Find where the given text appears and provide that cell's center as [x, y] coordinate. 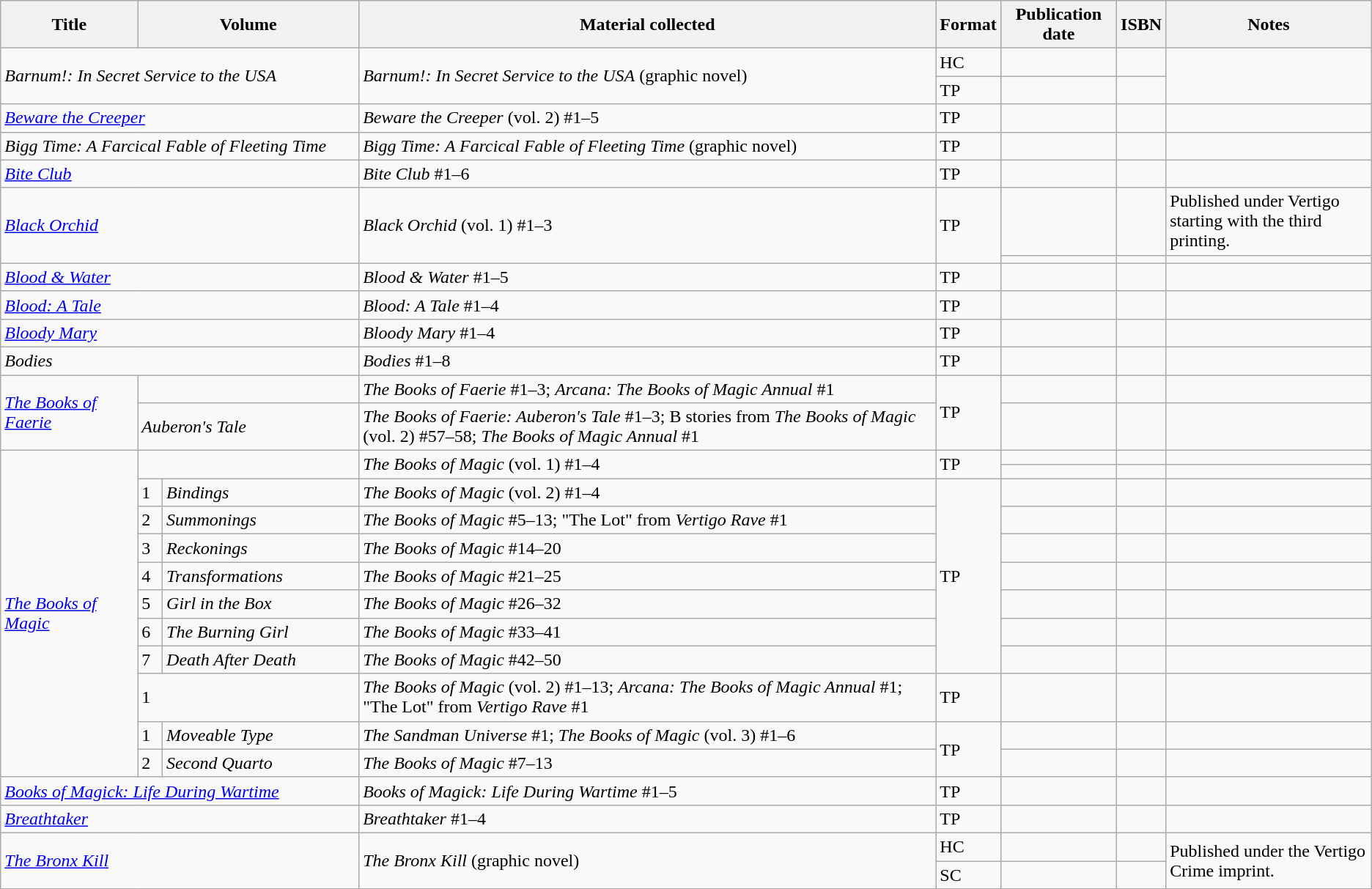
The Bronx Kill [180, 860]
Beware the Creeper (vol. 2) #1–5 [648, 118]
Barnum!: In Secret Service to the USA (graphic novel) [648, 76]
Bigg Time: A Farcical Fable of Fleeting Time [180, 146]
Bite Club [180, 174]
ISBN [1142, 25]
Published under the Vertigo Crime imprint. [1269, 860]
4 [150, 576]
The Books of Magic #21–25 [648, 576]
The Books of Magic #42–50 [648, 660]
The Books of Faerie: Auberon's Tale #1–3; B stories from The Books of Magic (vol. 2) #57–58; The Books of Magic Annual #1 [648, 427]
Books of Magick: Life During Wartime #1–5 [648, 791]
The Books of Magic (vol. 2) #1–13; Arcana: The Books of Magic Annual #1; "The Lot" from Vertigo Rave #1 [648, 698]
Volume [248, 25]
The Books of Magic (vol. 2) #1–4 [648, 493]
Blood: A Tale #1–4 [648, 305]
Bigg Time: A Farcical Fable of Fleeting Time (graphic novel) [648, 146]
Barnum!: In Secret Service to the USA [180, 76]
The Bronx Kill (graphic novel) [648, 860]
The Burning Girl [261, 632]
Notes [1269, 25]
The Books of Magic (vol. 1) #1–4 [648, 465]
Blood & Water #1–5 [648, 277]
5 [150, 604]
3 [150, 548]
7 [150, 660]
Transformations [261, 576]
Reckonings [261, 548]
The Books of Magic #26–32 [648, 604]
The Books of Magic #7–13 [648, 763]
Material collected [648, 25]
The Books of Faerie [69, 413]
The Books of Magic #14–20 [648, 548]
Publication date [1058, 25]
Title [69, 25]
Format [968, 25]
Bloody Mary #1–4 [648, 333]
Black Orchid (vol. 1) #1–3 [648, 226]
Bloody Mary [180, 333]
Breathtaker #1–4 [648, 819]
The Books of Magic [69, 614]
SC [968, 874]
Beware the Creeper [180, 118]
6 [150, 632]
Bodies #1–8 [648, 361]
The Sandman Universe #1; The Books of Magic (vol. 3) #1–6 [648, 735]
The Books of Magic #33–41 [648, 632]
Auberon's Tale [248, 427]
Books of Magick: Life During Wartime [180, 791]
The Books of Faerie #1–3; Arcana: The Books of Magic Annual #1 [648, 389]
Published under Vertigo starting with the third printing. [1269, 221]
Bindings [261, 493]
Bite Club #1–6 [648, 174]
Summonings [261, 520]
Black Orchid [180, 226]
Second Quarto [261, 763]
The Books of Magic #5–13; "The Lot" from Vertigo Rave #1 [648, 520]
Bodies [180, 361]
Girl in the Box [261, 604]
Death After Death [261, 660]
Moveable Type [261, 735]
Blood: A Tale [180, 305]
Blood & Water [180, 277]
Breathtaker [180, 819]
